Find where the given text appears and provide that cell's center as (X, Y) coordinate. 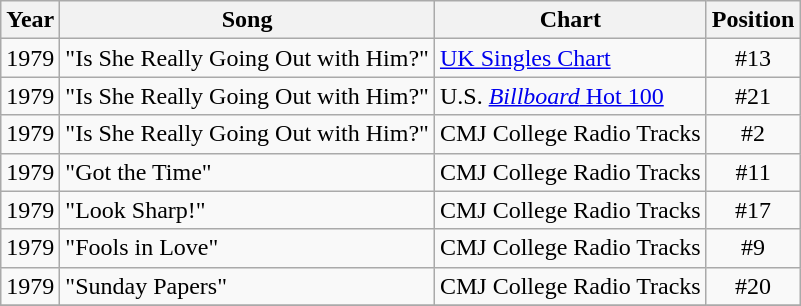
#21 (753, 96)
#20 (753, 286)
#2 (753, 134)
"Fools in Love" (248, 248)
#13 (753, 58)
#11 (753, 172)
"Look Sharp!" (248, 210)
Chart (570, 20)
Year (30, 20)
U.S. Billboard Hot 100 (570, 96)
Song (248, 20)
#9 (753, 248)
Position (753, 20)
"Sunday Papers" (248, 286)
#17 (753, 210)
UK Singles Chart (570, 58)
"Got the Time" (248, 172)
